Pinpoint the cell where the given text exists, returning its (x, y) midpoint coordinate. 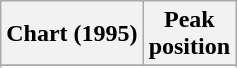
Peakposition (189, 34)
Chart (1995) (72, 34)
